Capture the cell that displays the provided text and extract its (X, Y) central coordinate. 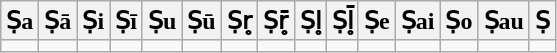
Ṣu (162, 21)
Ṣai (418, 21)
Ṣr̥ (240, 21)
Ṣo (459, 21)
Ṣl̥̄ (342, 21)
Ṣā (58, 21)
Ṣū (202, 21)
Ṣa (20, 21)
Ṣī (126, 21)
Ṣau (504, 21)
Ṣ (542, 21)
Ṣr̥̄ (276, 21)
Ṣl̥ (310, 21)
Ṣi (94, 21)
Ṣe (376, 21)
